From the cell containing the given text, extract its center point as [X, Y] coordinate. 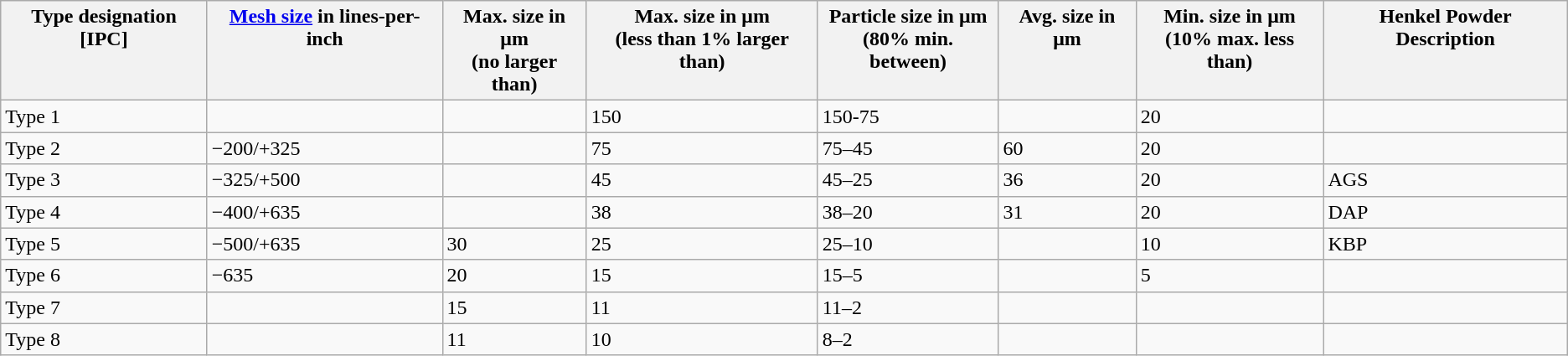
Type 1 [104, 116]
75 [702, 148]
DAP [1446, 212]
5 [1230, 276]
Type 4 [104, 212]
45–25 [908, 180]
25 [702, 244]
Henkel Powder Description [1446, 50]
−500/+635 [325, 244]
Type 7 [104, 307]
25–10 [908, 244]
−400/+635 [325, 212]
30 [514, 244]
−325/+500 [325, 180]
45 [702, 180]
Max. size in μm(no larger than) [514, 50]
15–5 [908, 276]
KBP [1446, 244]
150-75 [908, 116]
Type 3 [104, 180]
11–2 [908, 307]
Type designation [IPC] [104, 50]
60 [1067, 148]
Particle size in μm(80% min. between) [908, 50]
38–20 [908, 212]
−200/+325 [325, 148]
−635 [325, 276]
Type 2 [104, 148]
AGS [1446, 180]
Avg. size in μm [1067, 50]
Type 6 [104, 276]
8–2 [908, 339]
150 [702, 116]
31 [1067, 212]
Mesh size in lines-per-inch [325, 50]
38 [702, 212]
Type 8 [104, 339]
Min. size in μm(10% max. less than) [1230, 50]
Max. size in μm(less than 1% larger than) [702, 50]
36 [1067, 180]
75–45 [908, 148]
Type 5 [104, 244]
